For the text-containing cell, return its midpoint in [X, Y] coordinate format. 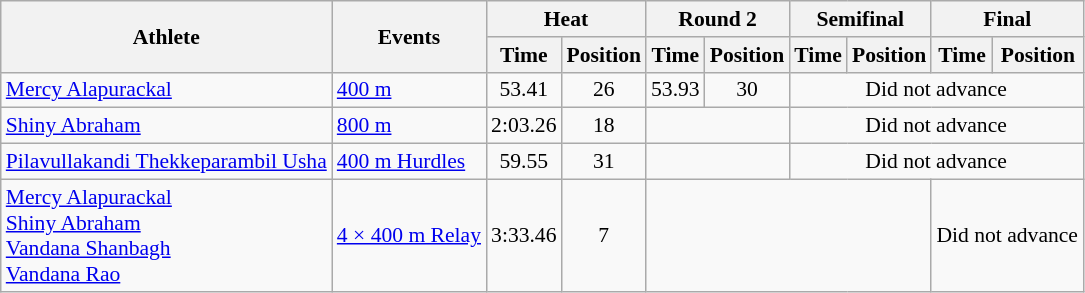
30 [747, 90]
4 × 400 m Relay [409, 235]
Semifinal [860, 19]
Shiny Abraham [166, 126]
Final [1007, 19]
3:33.46 [524, 235]
800 m [409, 126]
Events [409, 36]
Mercy Alapurackal [166, 90]
400 m Hurdles [409, 162]
Heat [566, 19]
Mercy Alapurackal Shiny Abraham Vandana Shanbagh Vandana Rao [166, 235]
400 m [409, 90]
26 [604, 90]
31 [604, 162]
53.93 [676, 90]
Round 2 [718, 19]
59.55 [524, 162]
18 [604, 126]
Pilavullakandi Thekkeparambil Usha [166, 162]
7 [604, 235]
53.41 [524, 90]
Athlete [166, 36]
2:03.26 [524, 126]
